From the cell containing the given text, extract its center point as [x, y] coordinate. 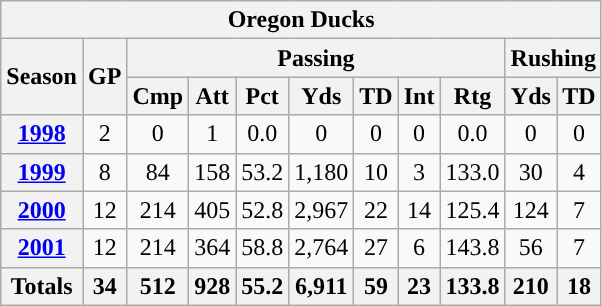
8 [104, 172]
18 [580, 286]
210 [531, 286]
1999 [42, 172]
Int [419, 96]
133.0 [472, 172]
56 [531, 248]
143.8 [472, 248]
30 [531, 172]
2 [104, 134]
58.8 [262, 248]
364 [212, 248]
Rushing [553, 58]
1,180 [322, 172]
Totals [42, 286]
1 [212, 134]
2,967 [322, 210]
512 [158, 286]
Oregon Ducks [302, 20]
14 [419, 210]
10 [376, 172]
2001 [42, 248]
4 [580, 172]
6,911 [322, 286]
GP [104, 77]
3 [419, 172]
84 [158, 172]
Rtg [472, 96]
125.4 [472, 210]
133.8 [472, 286]
Season [42, 77]
1998 [42, 134]
405 [212, 210]
2,764 [322, 248]
22 [376, 210]
Cmp [158, 96]
6 [419, 248]
124 [531, 210]
Passing [316, 58]
53.2 [262, 172]
52.8 [262, 210]
34 [104, 286]
23 [419, 286]
928 [212, 286]
Att [212, 96]
158 [212, 172]
55.2 [262, 286]
2000 [42, 210]
59 [376, 286]
Pct [262, 96]
27 [376, 248]
